Find where the given text appears and provide that cell's center as (x, y) coordinate. 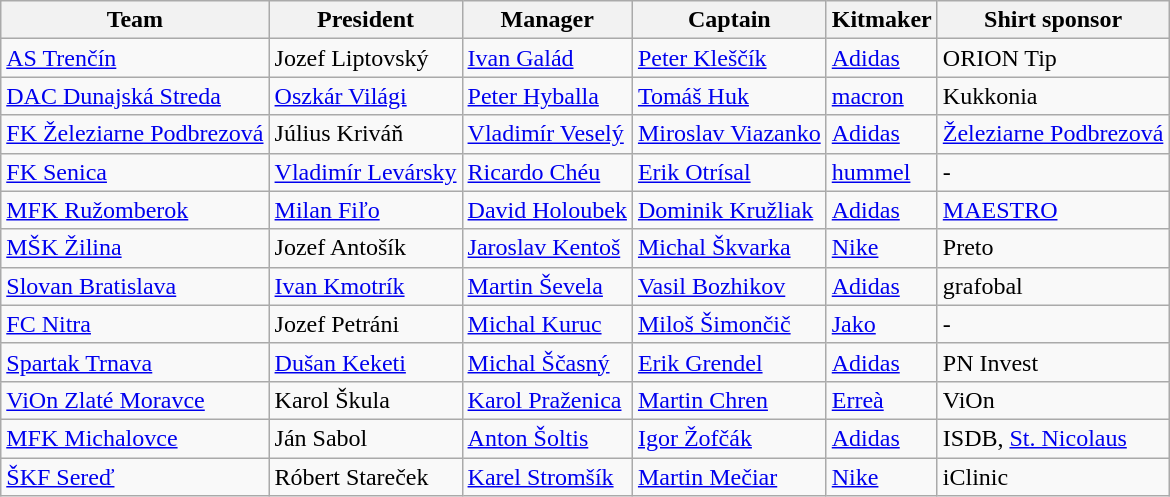
Jozef Antošík (366, 248)
Vladimír Veselý (547, 134)
macron (882, 96)
Karel Stromšík (547, 477)
Ivan Kmotrík (366, 286)
Oszkár Világi (366, 96)
FK Železiarne Podbrezová (135, 134)
Michal Škvarka (729, 248)
grafobal (1053, 286)
Vasil Bozhikov (729, 286)
Karol Škula (366, 400)
Slovan Bratislava (135, 286)
iClinic (1053, 477)
Kukkonia (1053, 96)
Miloš Šimončič (729, 324)
FC Nitra (135, 324)
Martin Chren (729, 400)
Dušan Keketi (366, 362)
Captain (729, 20)
FK Senica (135, 172)
Karol Praženica (547, 400)
Martin Ševela (547, 286)
Peter Hyballa (547, 96)
Preto (1053, 248)
DAC Dunajská Streda (135, 96)
Kitmaker (882, 20)
Shirt sponsor (1053, 20)
ViOn (1053, 400)
President (366, 20)
MŠK Žilina (135, 248)
David Holoubek (547, 210)
ISDB, St. Nicolaus (1053, 438)
Jozef Petráni (366, 324)
Michal Ščasný (547, 362)
Erik Grendel (729, 362)
AS Trenčín (135, 58)
Martin Mečiar (729, 477)
MAESTRO (1053, 210)
Dominik Kružliak (729, 210)
Team (135, 20)
Spartak Trnava (135, 362)
hummel (882, 172)
Jozef Liptovský (366, 58)
Peter Kleščík (729, 58)
ORION Tip (1053, 58)
Róbert Stareček (366, 477)
PN Invest (1053, 362)
Anton Šoltis (547, 438)
Miroslav Viazanko (729, 134)
Erreà (882, 400)
Milan Fiľo (366, 210)
Tomáš Huk (729, 96)
Železiarne Podbrezová (1053, 134)
Július Kriváň (366, 134)
Ivan Galád (547, 58)
ŠKF Sereď (135, 477)
Manager (547, 20)
Igor Žofčák (729, 438)
Jako (882, 324)
Ján Sabol (366, 438)
Erik Otrísal (729, 172)
MFK Ružomberok (135, 210)
MFK Michalovce (135, 438)
Ricardo Chéu (547, 172)
Michal Kuruc (547, 324)
Vladimír Levársky (366, 172)
Jaroslav Kentoš (547, 248)
ViOn Zlaté Moravce (135, 400)
